Locate the cell with the specified text and output its (x, y) center coordinate. 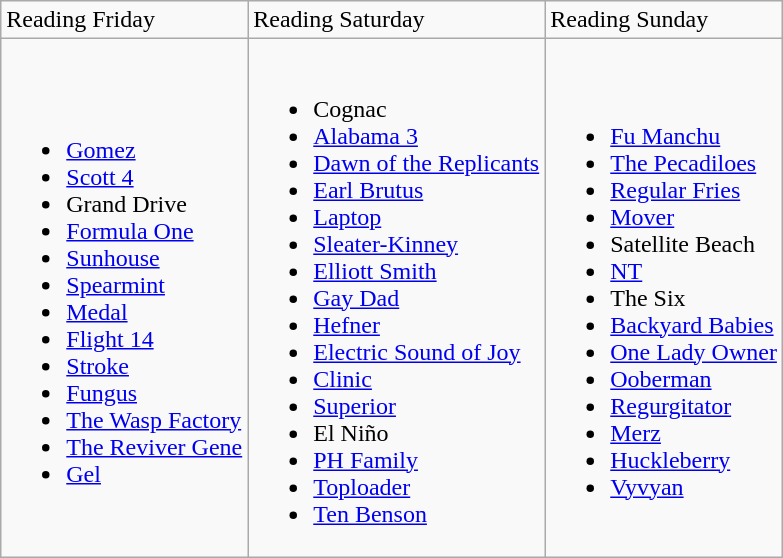
Reading Sunday (664, 20)
Reading Friday (124, 20)
GomezScott 4Grand DriveFormula OneSunhouseSpearmintMedalFlight 14StrokeFungusThe Wasp FactoryThe Reviver GeneGel (124, 298)
Fu ManchuThe PecadiloesRegular FriesMoverSatellite BeachNTThe SixBackyard BabiesOne Lady OwnerOobermanRegurgitatorMerzHuckleberryVyvyan (664, 298)
Reading Saturday (396, 20)
